From the cell containing the given text, extract its center point as (X, Y) coordinate. 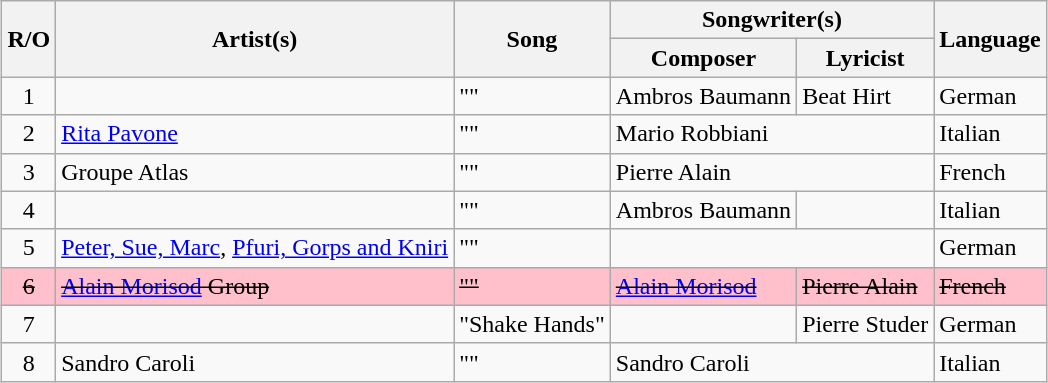
Artist(s) (255, 39)
1 (29, 96)
Language (990, 39)
Beat Hirt (866, 96)
Peter, Sue, Marc, Pfuri, Gorps and Kniri (255, 248)
Lyricist (866, 58)
Alain Morisod Group (255, 286)
5 (29, 248)
Song (532, 39)
8 (29, 362)
Alain Morisod (703, 286)
6 (29, 286)
Pierre Studer (866, 324)
2 (29, 134)
7 (29, 324)
4 (29, 210)
Songwriter(s) (772, 20)
Composer (703, 58)
3 (29, 172)
Groupe Atlas (255, 172)
Mario Robbiani (772, 134)
Rita Pavone (255, 134)
R/O (29, 39)
"Shake Hands" (532, 324)
